Return [X, Y] of the center of cell containing provided text 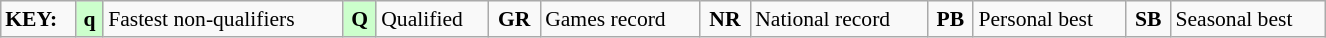
National record [838, 19]
KEY: [38, 19]
q [90, 19]
Fastest non-qualifiers [223, 19]
GR [514, 19]
SB [1148, 19]
Games record [620, 19]
NR [725, 19]
Personal best [1049, 19]
Q [360, 19]
Qualified [432, 19]
Seasonal best [1248, 19]
PB [950, 19]
